Extract the [x, y] coordinate from the center of the cell holding the provided text.  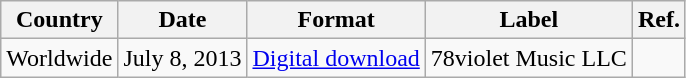
Label [528, 20]
78violet Music LLC [528, 58]
Format [336, 20]
Country [60, 20]
Worldwide [60, 58]
Digital download [336, 58]
Ref. [658, 20]
July 8, 2013 [182, 58]
Date [182, 20]
